Extract the (x, y) coordinate from the center of the cell holding the provided text.  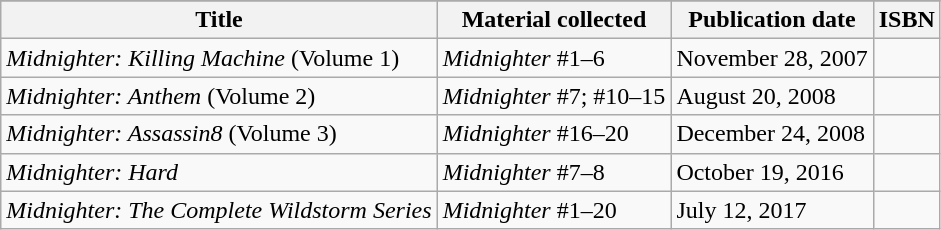
Material collected (554, 20)
Midnighter #1–6 (554, 58)
December 24, 2008 (772, 134)
ISBN (906, 20)
Publication date (772, 20)
August 20, 2008 (772, 96)
Midnighter: Assassin8 (Volume 3) (219, 134)
Title (219, 20)
Midnighter: Killing Machine (Volume 1) (219, 58)
Midnighter: The Complete Wildstorm Series (219, 210)
Midnighter #7; #10–15 (554, 96)
Midnighter: Hard (219, 172)
Midnighter #1–20 (554, 210)
Midnighter #16–20 (554, 134)
October 19, 2016 (772, 172)
Midnighter: Anthem (Volume 2) (219, 96)
July 12, 2017 (772, 210)
November 28, 2007 (772, 58)
Midnighter #7–8 (554, 172)
